Extract the (x, y) coordinate from the center of the cell holding the provided text.  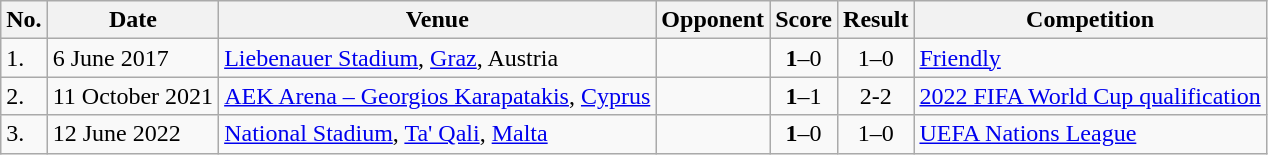
12 June 2022 (132, 134)
2-2 (876, 96)
Score (804, 20)
2. (24, 96)
1–1 (804, 96)
Friendly (1090, 58)
Liebenauer Stadium, Graz, Austria (438, 58)
Venue (438, 20)
No. (24, 20)
6 June 2017 (132, 58)
Opponent (713, 20)
2022 FIFA World Cup qualification (1090, 96)
11 October 2021 (132, 96)
National Stadium, Ta' Qali, Malta (438, 134)
AEK Arena – Georgios Karapatakis, Cyprus (438, 96)
Date (132, 20)
Result (876, 20)
UEFA Nations League (1090, 134)
Competition (1090, 20)
3. (24, 134)
1. (24, 58)
